Output the [X, Y] coordinate of the center of the cell containing the given text.  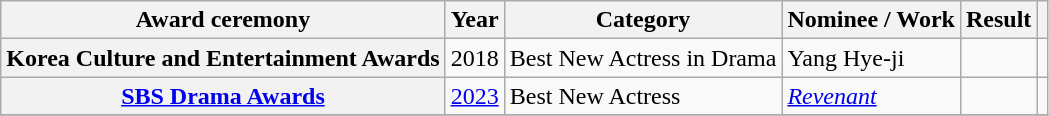
Nominee / Work [872, 20]
2018 [474, 58]
2023 [474, 96]
Award ceremony [223, 20]
Yang Hye-ji [872, 58]
Korea Culture and Entertainment Awards [223, 58]
Category [643, 20]
Result [998, 20]
Best New Actress [643, 96]
SBS Drama Awards [223, 96]
Revenant [872, 96]
Best New Actress in Drama [643, 58]
Year [474, 20]
